Find where the given text appears and provide that cell's center as (X, Y) coordinate. 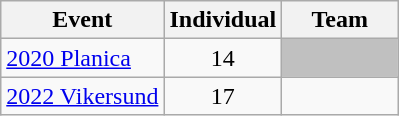
Team (340, 20)
14 (223, 58)
Event (82, 20)
17 (223, 96)
Individual (223, 20)
2022 Vikersund (82, 96)
2020 Planica (82, 58)
